Return [x, y] of the center of cell containing provided text 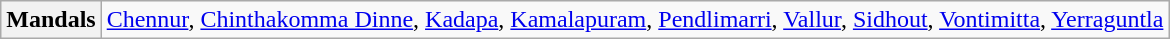
Mandals [51, 20]
Chennur, Chinthakomma Dinne, Kadapa, Kamalapuram, Pendlimarri, Vallur, Sidhout, Vontimitta, Yerraguntla [635, 20]
